Provide the [x, y] coordinate of the cell's center where the given text is located.  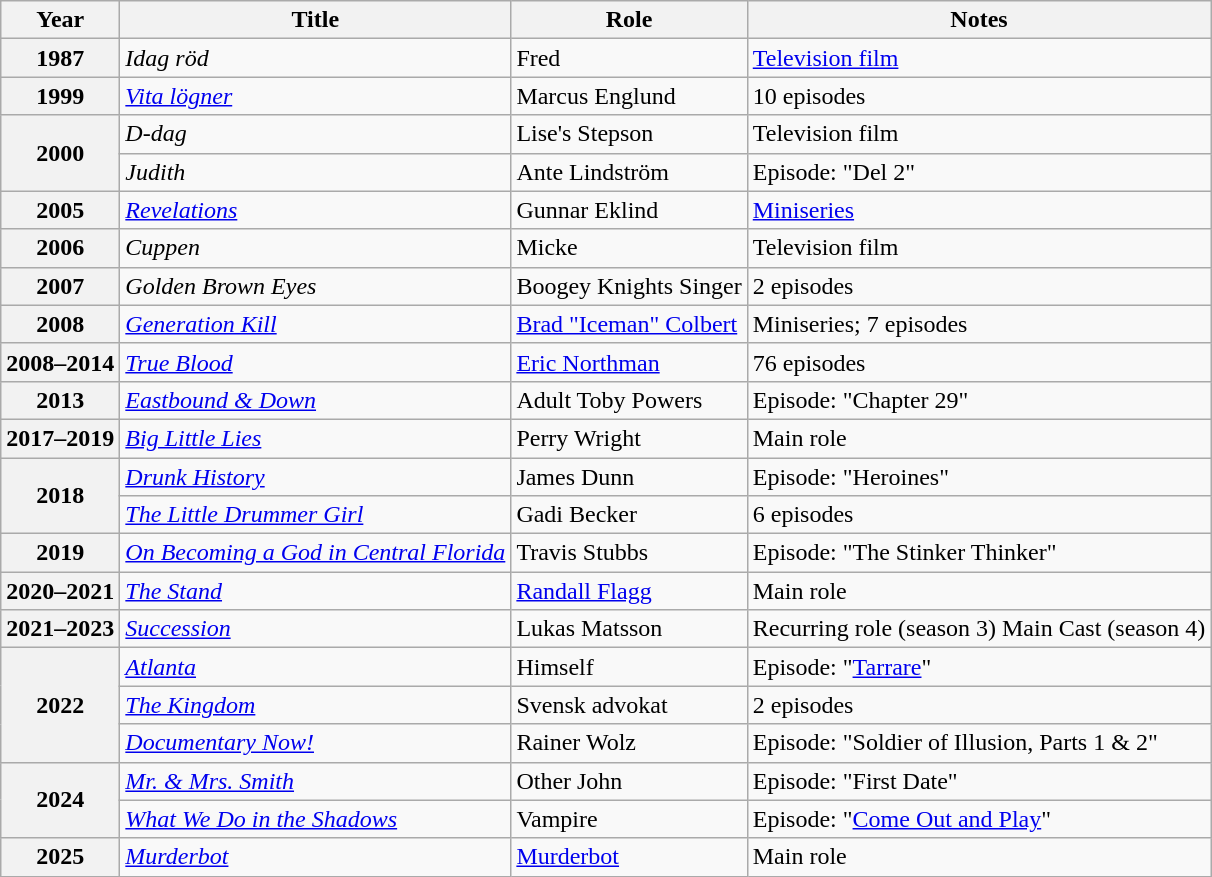
Lise's Stepson [629, 134]
The Stand [316, 591]
2013 [60, 400]
Episode: "Del 2" [979, 172]
2018 [60, 496]
Eric Northman [629, 362]
2007 [60, 286]
2008 [60, 324]
Episode: "Come Out and Play" [979, 819]
Succession [316, 629]
Svensk advokat [629, 705]
Ante Lindström [629, 172]
The Kingdom [316, 705]
Title [316, 20]
Lukas Matsson [629, 629]
Marcus Englund [629, 96]
2020–2021 [60, 591]
Big Little Lies [316, 438]
2022 [60, 705]
Generation Kill [316, 324]
Episode: "Soldier of Illusion, Parts 1 & 2" [979, 743]
Miniseries [979, 210]
D-dag [316, 134]
Episode: "Heroines" [979, 477]
Boogey Knights Singer [629, 286]
Vampire [629, 819]
Travis Stubbs [629, 553]
Rainer Wolz [629, 743]
Miniseries; 7 episodes [979, 324]
Episode: "The Stinker Thinker" [979, 553]
Fred [629, 58]
Idag röd [316, 58]
2019 [60, 553]
2024 [60, 800]
Episode: "Chapter 29" [979, 400]
Revelations [316, 210]
Episode: "Tarrare" [979, 667]
2005 [60, 210]
Himself [629, 667]
Gunnar Eklind [629, 210]
2021–2023 [60, 629]
Brad "Iceman" Colbert [629, 324]
The Little Drummer Girl [316, 515]
Judith [316, 172]
True Blood [316, 362]
2017–2019 [60, 438]
What We Do in the Shadows [316, 819]
Golden Brown Eyes [316, 286]
On Becoming a God in Central Florida [316, 553]
1987 [60, 58]
Micke [629, 248]
Mr. & Mrs. Smith [316, 781]
Recurring role (season 3) Main Cast (season 4) [979, 629]
Eastbound & Down [316, 400]
Notes [979, 20]
Cuppen [316, 248]
2006 [60, 248]
Perry Wright [629, 438]
Adult Toby Powers [629, 400]
76 episodes [979, 362]
2000 [60, 153]
Gadi Becker [629, 515]
Episode: "First Date" [979, 781]
Other John [629, 781]
2025 [60, 857]
10 episodes [979, 96]
2008–2014 [60, 362]
Atlanta [316, 667]
Randall Flagg [629, 591]
Vita lögner [316, 96]
Year [60, 20]
James Dunn [629, 477]
6 episodes [979, 515]
Documentary Now! [316, 743]
1999 [60, 96]
Role [629, 20]
Drunk History [316, 477]
